Capture the cell that displays the provided text and extract its (X, Y) central coordinate. 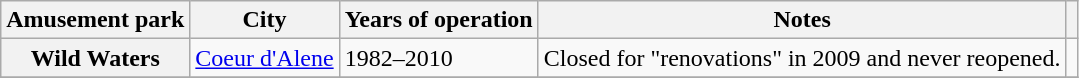
Years of operation (438, 20)
Closed for "renovations" in 2009 and never reopened. (802, 58)
1982–2010 (438, 58)
Wild Waters (96, 58)
Notes (802, 20)
Amusement park (96, 20)
Coeur d'Alene (264, 58)
City (264, 20)
